Return (X, Y) of the center of cell containing provided text 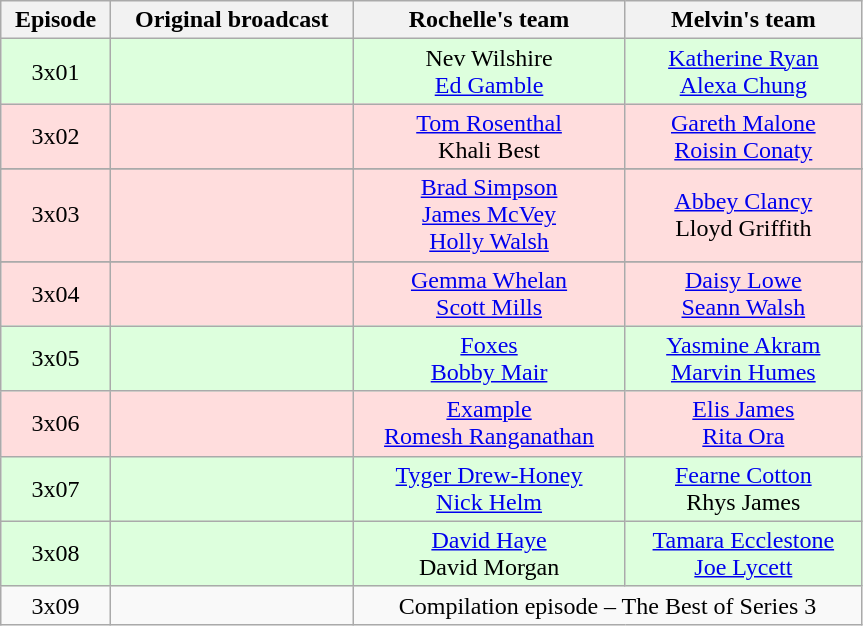
Rochelle's team (489, 20)
Original broadcast (232, 20)
3x07 (56, 488)
3x09 (56, 605)
Elis JamesRita Ora (744, 424)
David HayeDavid Morgan (489, 554)
3x04 (56, 294)
3x05 (56, 358)
Gareth MaloneRoisin Conaty (744, 136)
3x01 (56, 72)
Yasmine AkramMarvin Humes (744, 358)
Episode (56, 20)
3x02 (56, 136)
Nev WilshireEd Gamble (489, 72)
Gemma WhelanScott Mills (489, 294)
Katherine RyanAlexa Chung (744, 72)
Tom RosenthalKhali Best (489, 136)
ExampleRomesh Ranganathan (489, 424)
Abbey ClancyLloyd Griffith (744, 215)
FoxesBobby Mair (489, 358)
Fearne CottonRhys James (744, 488)
3x03 (56, 215)
Daisy LoweSeann Walsh (744, 294)
Melvin's team (744, 20)
Tyger Drew-HoneyNick Helm (489, 488)
Brad SimpsonJames McVeyHolly Walsh (489, 215)
Compilation episode – The Best of Series 3 (608, 605)
3x08 (56, 554)
3x06 (56, 424)
Tamara EcclestoneJoe Lycett (744, 554)
